Return the [x, y] coordinate for the center point of the cell that contains the specified text.  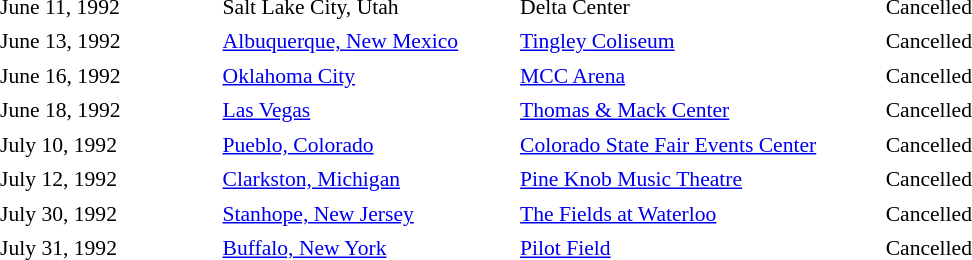
Stanhope, New Jersey [368, 214]
The Fields at Waterloo [698, 214]
Thomas & Mack Center [698, 110]
Pueblo, Colorado [368, 145]
Pine Knob Music Theatre [698, 180]
Colorado State Fair Events Center [698, 145]
Clarkston, Michigan [368, 180]
Albuquerque, New Mexico [368, 42]
Oklahoma City [368, 76]
Tingley Coliseum [698, 42]
Las Vegas [368, 110]
MCC Arena [698, 76]
